Capture the cell that displays the provided text and extract its (x, y) central coordinate. 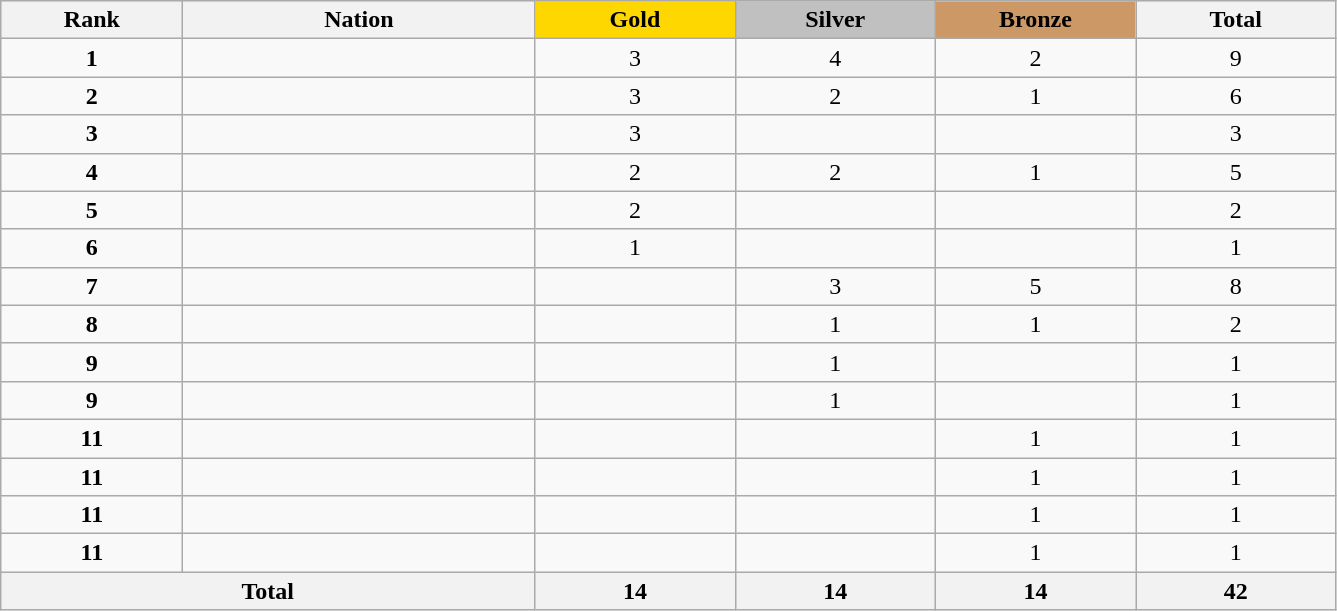
Nation (359, 20)
Silver (835, 20)
7 (92, 286)
Bronze (1035, 20)
Rank (92, 20)
Gold (635, 20)
42 (1236, 591)
